Locate the cell with the specified text and output its [x, y] center coordinate. 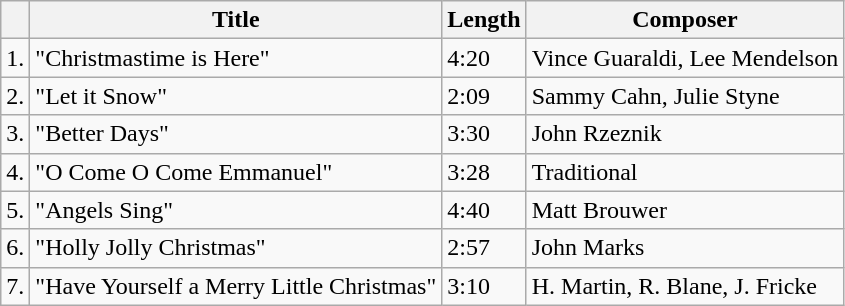
2:09 [484, 96]
3:30 [484, 134]
1. [16, 58]
"Let it Snow" [236, 96]
Traditional [685, 172]
3:28 [484, 172]
"Have Yourself a Merry Little Christmas" [236, 286]
Sammy Cahn, Julie Styne [685, 96]
3. [16, 134]
5. [16, 210]
3:10 [484, 286]
Vince Guaraldi, Lee Mendelson [685, 58]
"Angels Sing" [236, 210]
"Christmastime is Here" [236, 58]
"Better Days" [236, 134]
4:20 [484, 58]
H. Martin, R. Blane, J. Fricke [685, 286]
7. [16, 286]
4:40 [484, 210]
6. [16, 248]
Composer [685, 20]
2. [16, 96]
"O Come O Come Emmanuel" [236, 172]
Matt Brouwer [685, 210]
2:57 [484, 248]
"Holly Jolly Christmas" [236, 248]
4. [16, 172]
John Rzeznik [685, 134]
John Marks [685, 248]
Length [484, 20]
Title [236, 20]
